Pinpoint the cell where the given text exists, returning its [x, y] midpoint coordinate. 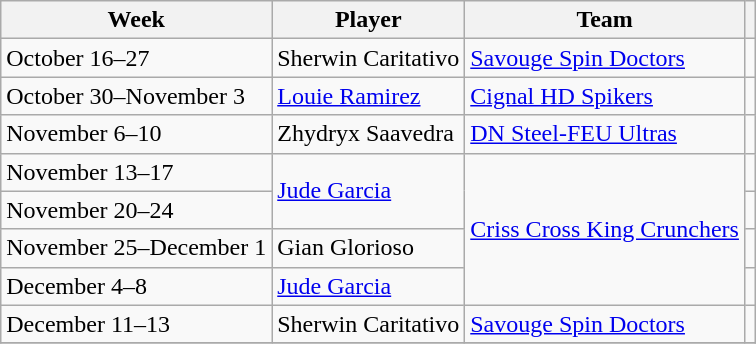
Player [368, 20]
October 16–27 [136, 58]
Cignal HD Spikers [605, 96]
Team [605, 20]
November 25–December 1 [136, 248]
November 13–17 [136, 172]
December 11–13 [136, 324]
Criss Cross King Crunchers [605, 229]
Louie Ramirez [368, 96]
November 20–24 [136, 210]
November 6–10 [136, 134]
October 30–November 3 [136, 96]
DN Steel-FEU Ultras [605, 134]
Zhydryx Saavedra [368, 134]
December 4–8 [136, 286]
Week [136, 20]
Gian Glorioso [368, 248]
